Detect which cell encompasses the target text, then output its [X, Y] center coordinate. 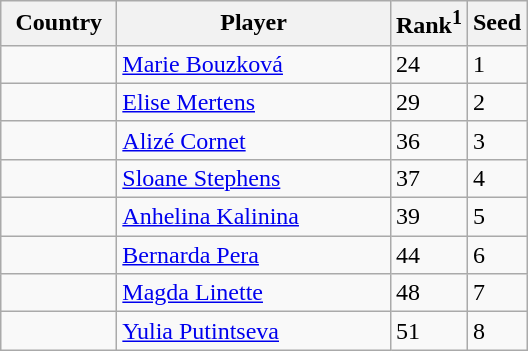
Bernarda Pera [254, 255]
6 [496, 255]
1 [496, 64]
Country [59, 24]
37 [428, 178]
44 [428, 255]
29 [428, 102]
36 [428, 140]
Sloane Stephens [254, 178]
4 [496, 178]
Alizé Cornet [254, 140]
Elise Mertens [254, 102]
7 [496, 293]
48 [428, 293]
24 [428, 64]
Seed [496, 24]
8 [496, 331]
Magda Linette [254, 293]
Yulia Putintseva [254, 331]
2 [496, 102]
5 [496, 217]
Anhelina Kalinina [254, 217]
3 [496, 140]
Marie Bouzková [254, 64]
39 [428, 217]
Player [254, 24]
Rank1 [428, 24]
51 [428, 331]
